Return (X, Y) of the center of cell containing provided text 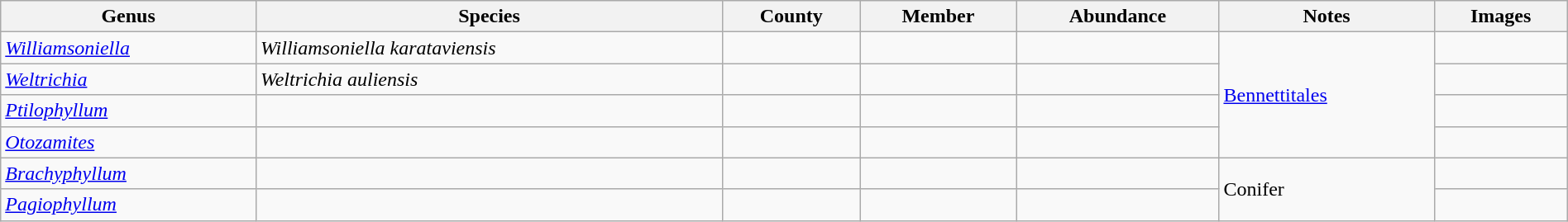
Conifer (1327, 189)
Ptilophyllum (129, 111)
Images (1500, 17)
County (791, 17)
Abundance (1118, 17)
Williamsoniella karataviensis (489, 48)
Genus (129, 17)
Brachyphyllum (129, 173)
Notes (1327, 17)
Weltrichia (129, 79)
Williamsoniella (129, 48)
Species (489, 17)
Member (938, 17)
Bennettitales (1327, 95)
Otozamites (129, 142)
Weltrichia auliensis (489, 79)
Pagiophyllum (129, 205)
